Locate the cell with the specified text and output its (x, y) center coordinate. 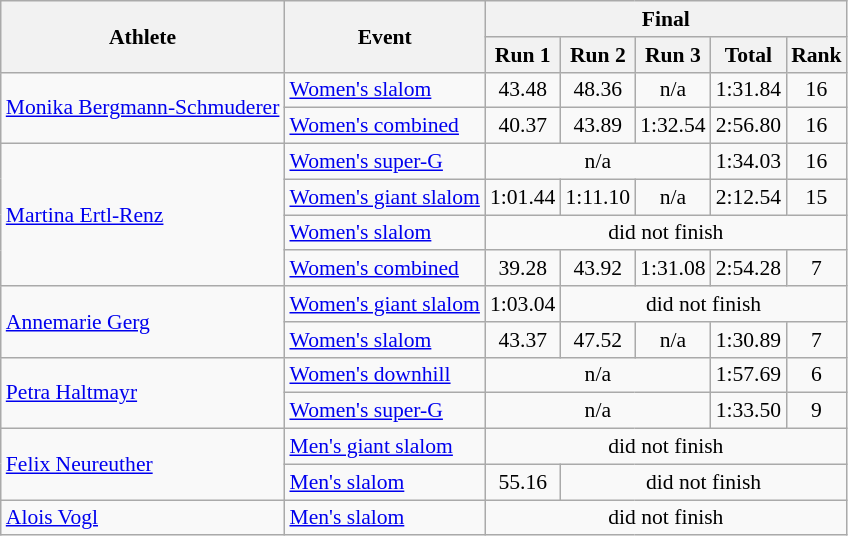
1:30.89 (748, 340)
2:54.28 (748, 269)
2:12.54 (748, 197)
43.48 (522, 90)
1:31.08 (672, 269)
2:56.80 (748, 126)
1:34.03 (748, 162)
43.37 (522, 340)
Rank (816, 55)
9 (816, 411)
Run 1 (522, 55)
1:57.69 (748, 375)
55.16 (522, 482)
Alois Vogl (143, 518)
Run 3 (672, 55)
1:11.10 (598, 197)
Men's giant slalom (384, 447)
47.52 (598, 340)
1:31.84 (748, 90)
40.37 (522, 126)
Total (748, 55)
15 (816, 197)
Run 2 (598, 55)
Annemarie Gerg (143, 322)
43.92 (598, 269)
Monika Bergmann-Schmuderer (143, 108)
39.28 (522, 269)
Final (666, 19)
48.36 (598, 90)
43.89 (598, 126)
6 (816, 375)
Athlete (143, 36)
Women's downhill (384, 375)
1:33.50 (748, 411)
Felix Neureuther (143, 464)
1:03.04 (522, 304)
Event (384, 36)
Petra Haltmayr (143, 392)
1:01.44 (522, 197)
1:32.54 (672, 126)
Martina Ertl-Renz (143, 215)
